Output the (X, Y) coordinate of the center of the cell containing the given text.  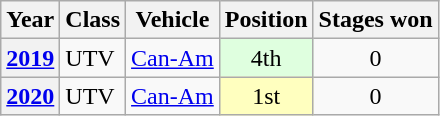
Stages won (376, 20)
Vehicle (173, 20)
Class (93, 20)
Position (266, 20)
4th (266, 58)
2020 (30, 96)
1st (266, 96)
Year (30, 20)
2019 (30, 58)
